Search for the cell housing the specified text and yield its [x, y] center coordinate. 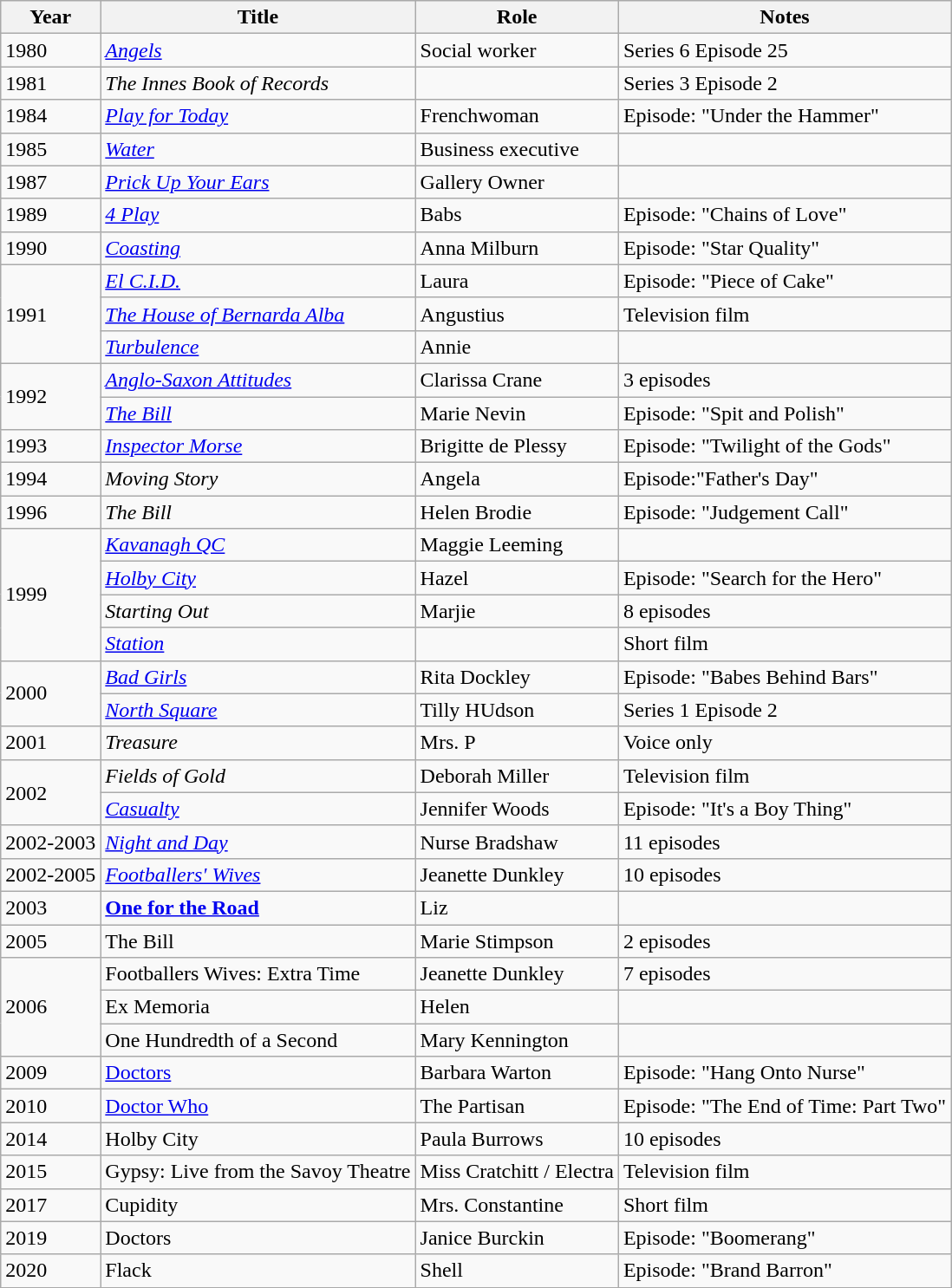
1984 [50, 116]
Episode: "Spit and Polish" [784, 413]
Series 6 Episode 25 [784, 50]
Deborah Miller [517, 776]
Moving Story [258, 479]
2015 [50, 1172]
1991 [50, 314]
Doctor Who [258, 1106]
Episode: "Twilight of the Gods" [784, 446]
2019 [50, 1238]
Episode: "Hang Onto Nurse" [784, 1073]
2010 [50, 1106]
Episode: "The End of Time: Part Two" [784, 1106]
Title [258, 17]
2000 [50, 693]
3 episodes [784, 380]
Treasure [258, 743]
Social worker [517, 50]
Barbara Warton [517, 1073]
Series 3 Episode 2 [784, 83]
Station [258, 644]
Episode: "Judgement Call" [784, 512]
Footballers Wives: Extra Time [258, 974]
1981 [50, 83]
Starting Out [258, 611]
2002-2003 [50, 842]
North Square [258, 710]
Play for Today [258, 116]
8 episodes [784, 611]
1993 [50, 446]
Laura [517, 281]
Clarissa Crane [517, 380]
One for the Road [258, 907]
1992 [50, 396]
Kavanagh QC [258, 545]
Casualty [258, 809]
Cupidity [258, 1205]
2005 [50, 940]
2014 [50, 1139]
Episode: "Search for the Hero" [784, 578]
2009 [50, 1073]
Mrs. P [517, 743]
Paula Burrows [517, 1139]
Business executive [517, 149]
Anglo-Saxon Attitudes [258, 380]
1994 [50, 479]
4 Play [258, 215]
Series 1 Episode 2 [784, 710]
Brigitte de Plessy [517, 446]
Helen Brodie [517, 512]
Frenchwoman [517, 116]
Fields of Gold [258, 776]
Nurse Bradshaw [517, 842]
Episode: "Chains of Love" [784, 215]
Anna Milburn [517, 248]
1996 [50, 512]
1980 [50, 50]
Maggie Leeming [517, 545]
Footballers' Wives [258, 875]
Angustius [517, 314]
Shell [517, 1271]
Ex Memoria [258, 1007]
Babs [517, 215]
2001 [50, 743]
Mrs. Constantine [517, 1205]
Gallery Owner [517, 182]
Mary Kennington [517, 1040]
Angela [517, 479]
Coasting [258, 248]
Episode: "Brand Barron" [784, 1271]
2003 [50, 907]
The House of Bernarda Alba [258, 314]
1990 [50, 248]
Liz [517, 907]
Turbulence [258, 347]
Marjie [517, 611]
Notes [784, 17]
The Partisan [517, 1106]
Episode: "Piece of Cake" [784, 281]
Episode: "Babes Behind Bars" [784, 677]
1987 [50, 182]
2020 [50, 1271]
Janice Burckin [517, 1238]
Prick Up Your Ears [258, 182]
Episode: "Boomerang" [784, 1238]
Episode: "It's a Boy Thing" [784, 809]
Rita Dockley [517, 677]
1999 [50, 595]
2006 [50, 1007]
Year [50, 17]
Marie Nevin [517, 413]
Miss Cratchitt / Electra [517, 1172]
Jennifer Woods [517, 809]
Tilly HUdson [517, 710]
Annie [517, 347]
Episode:"Father's Day" [784, 479]
Episode: "Star Quality" [784, 248]
Night and Day [258, 842]
Inspector Morse [258, 446]
2002-2005 [50, 875]
El C.I.D. [258, 281]
1985 [50, 149]
2 episodes [784, 940]
Voice only [784, 743]
Bad Girls [258, 677]
Marie Stimpson [517, 940]
Helen [517, 1007]
1989 [50, 215]
7 episodes [784, 974]
Episode: "Under the Hammer" [784, 116]
Hazel [517, 578]
2002 [50, 792]
Angels [258, 50]
One Hundredth of a Second [258, 1040]
Flack [258, 1271]
11 episodes [784, 842]
2017 [50, 1205]
The Innes Book of Records [258, 83]
Gypsy: Live from the Savoy Theatre [258, 1172]
Water [258, 149]
Role [517, 17]
